Pinpoint the cell where the given text exists, returning its (x, y) midpoint coordinate. 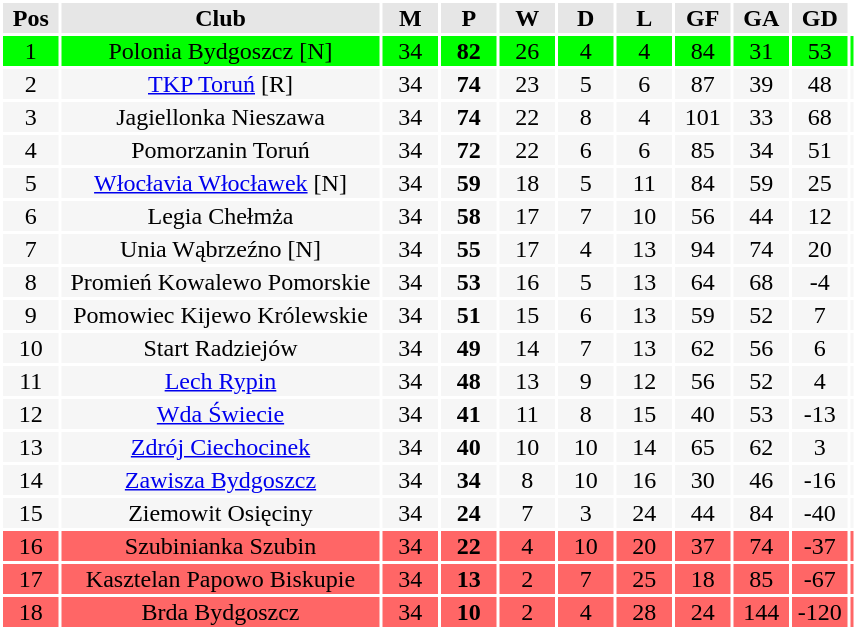
D (586, 18)
101 (703, 117)
GA (762, 18)
M (410, 18)
28 (644, 612)
82 (469, 51)
39 (762, 84)
P (469, 18)
72 (469, 150)
GD (820, 18)
87 (703, 84)
26 (528, 51)
Jagiellonka Nieszawa (221, 117)
23 (528, 84)
Polonia Bydgoszcz [N] (221, 51)
31 (762, 51)
65 (703, 447)
Promień Kowalewo Pomorskie (221, 282)
-37 (820, 546)
46 (762, 480)
37 (703, 546)
41 (469, 414)
Szubinianka Szubin (221, 546)
Pomowiec Kijewo Królewskie (221, 315)
Brda Bydgoszcz (221, 612)
49 (469, 348)
Ziemowit Osięciny (221, 513)
-4 (820, 282)
-67 (820, 579)
144 (762, 612)
Zdrój Ciechocinek (221, 447)
33 (762, 117)
Włocłavia Włocławek [N] (221, 183)
30 (703, 480)
Legia Chełmża (221, 216)
1 (31, 51)
Pomorzanin Toruń (221, 150)
Zawisza Bydgoszcz (221, 480)
-40 (820, 513)
Club (221, 18)
Start Radziejów (221, 348)
94 (703, 249)
-16 (820, 480)
Kasztelan Papowo Biskupie (221, 579)
55 (469, 249)
64 (703, 282)
Unia Wąbrzeźno [N] (221, 249)
-13 (820, 414)
58 (469, 216)
TKP Toruń [R] (221, 84)
Lech Rypin (221, 381)
GF (703, 18)
-120 (820, 612)
Wda Świecie (221, 414)
Pos (31, 18)
L (644, 18)
W (528, 18)
